From the cell containing the given text, extract its center point as (x, y) coordinate. 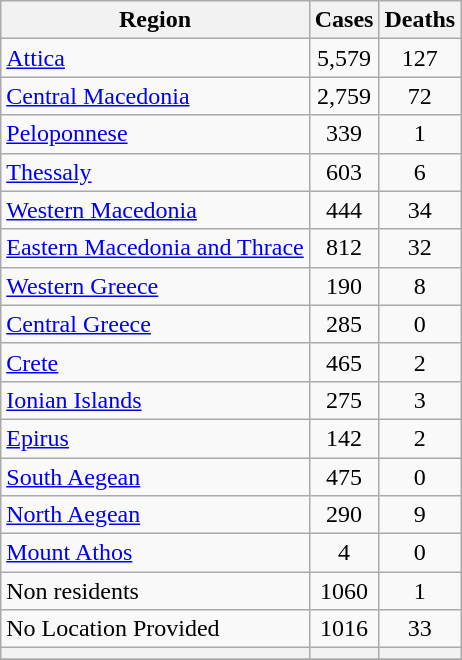
1060 (344, 591)
290 (344, 515)
6 (420, 172)
444 (344, 210)
No Location Provided (155, 629)
339 (344, 134)
285 (344, 324)
142 (344, 438)
North Aegean (155, 515)
Non residents (155, 591)
Ionian Islands (155, 400)
72 (420, 96)
33 (420, 629)
2,759 (344, 96)
8 (420, 286)
Western Macedonia (155, 210)
190 (344, 286)
34 (420, 210)
Eastern Macedonia and Thrace (155, 248)
Region (155, 20)
4 (344, 553)
603 (344, 172)
32 (420, 248)
Peloponnese (155, 134)
812 (344, 248)
Central Greece (155, 324)
Crete (155, 362)
Attica (155, 58)
275 (344, 400)
9 (420, 515)
Central Macedonia (155, 96)
Epirus (155, 438)
5,579 (344, 58)
1016 (344, 629)
3 (420, 400)
Deaths (420, 20)
South Aegean (155, 477)
475 (344, 477)
Thessaly (155, 172)
Cases (344, 20)
465 (344, 362)
127 (420, 58)
Western Greece (155, 286)
Mount Athos (155, 553)
